Pinpoint the cell where the given text exists, returning its (X, Y) midpoint coordinate. 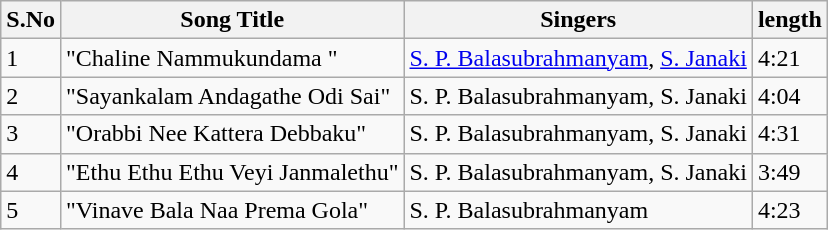
"Orabbi Nee Kattera Debbaku" (232, 134)
3 (31, 134)
5 (31, 210)
Song Title (232, 20)
length (790, 20)
"Vinave Bala Naa Prema Gola" (232, 210)
4 (31, 172)
4:21 (790, 58)
4:23 (790, 210)
1 (31, 58)
S.No (31, 20)
3:49 (790, 172)
S. P. Balasubrahmanyam (578, 210)
"Ethu Ethu Ethu Veyi Janmalethu" (232, 172)
Singers (578, 20)
"Chaline Nammukundama " (232, 58)
"Sayankalam Andagathe Odi Sai" (232, 96)
4:04 (790, 96)
4:31 (790, 134)
2 (31, 96)
